Output the [x, y] coordinate of the center of the cell containing the given text.  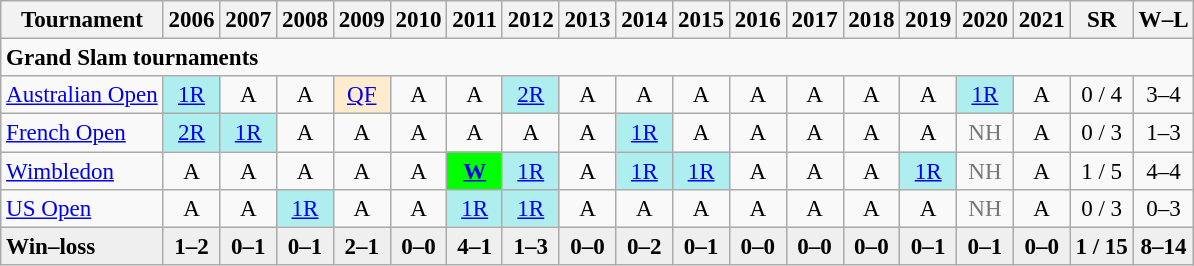
2008 [306, 20]
2018 [872, 20]
2015 [702, 20]
1–2 [192, 246]
2007 [248, 20]
W–L [1164, 20]
0–3 [1164, 209]
Tournament [82, 20]
1 / 5 [1102, 171]
2020 [986, 20]
2017 [814, 20]
Wimbledon [82, 171]
8–14 [1164, 246]
2019 [928, 20]
4–1 [475, 246]
2012 [530, 20]
SR [1102, 20]
US Open [82, 209]
2009 [362, 20]
W [475, 171]
2006 [192, 20]
French Open [82, 133]
Australian Open [82, 95]
4–4 [1164, 171]
2013 [588, 20]
2021 [1042, 20]
3–4 [1164, 95]
2014 [644, 20]
Grand Slam tournaments [598, 58]
0 / 4 [1102, 95]
Win–loss [82, 246]
2–1 [362, 246]
2010 [418, 20]
2016 [758, 20]
0–2 [644, 246]
1 / 15 [1102, 246]
QF [362, 95]
2011 [475, 20]
